Return the [X, Y] coordinate for the center point of the cell that contains the specified text.  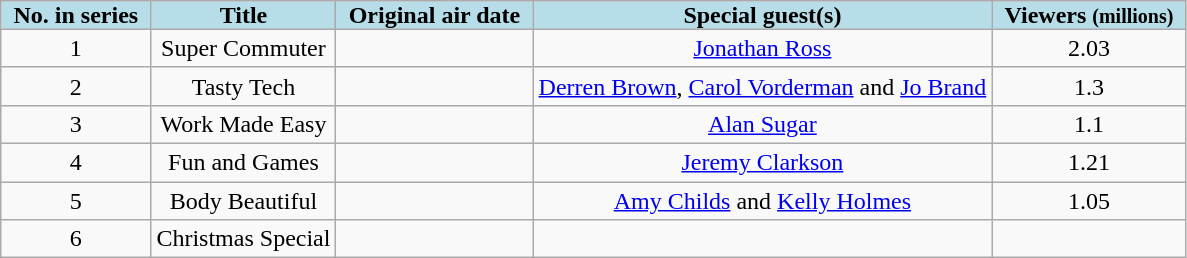
Body Beautiful [244, 201]
1.1 [1089, 124]
Alan Sugar [762, 124]
6 [76, 239]
Tasty Tech [244, 86]
5 [76, 201]
Original air date [434, 15]
1 [76, 48]
Jonathan Ross [762, 48]
2 [76, 86]
Work Made Easy [244, 124]
1.21 [1089, 162]
2.03 [1089, 48]
Amy Childs and Kelly Holmes [762, 201]
1.3 [1089, 86]
Title [244, 15]
Fun and Games [244, 162]
3 [76, 124]
4 [76, 162]
Viewers (millions) [1089, 15]
Christmas Special [244, 239]
No. in series [76, 15]
Special guest(s) [762, 15]
Jeremy Clarkson [762, 162]
Derren Brown, Carol Vorderman and Jo Brand [762, 86]
Super Commuter [244, 48]
1.05 [1089, 201]
